Determine the (x, y) coordinate at the center of the cell enclosing the given text.  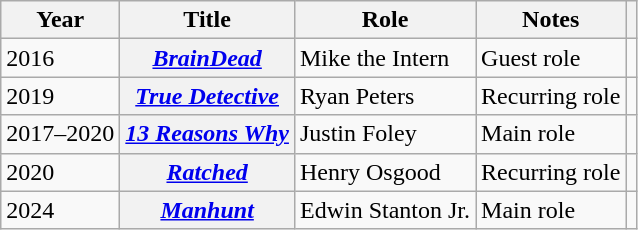
2017–2020 (60, 134)
BrainDead (208, 58)
2024 (60, 210)
2020 (60, 172)
Henry Osgood (384, 172)
Title (208, 20)
Year (60, 20)
13 Reasons Why (208, 134)
True Detective (208, 96)
Ryan Peters (384, 96)
2016 (60, 58)
Edwin Stanton Jr. (384, 210)
Ratched (208, 172)
Justin Foley (384, 134)
Manhunt (208, 210)
Notes (551, 20)
2019 (60, 96)
Role (384, 20)
Guest role (551, 58)
Mike the Intern (384, 58)
